Find where the given text appears and provide that cell's center as [X, Y] coordinate. 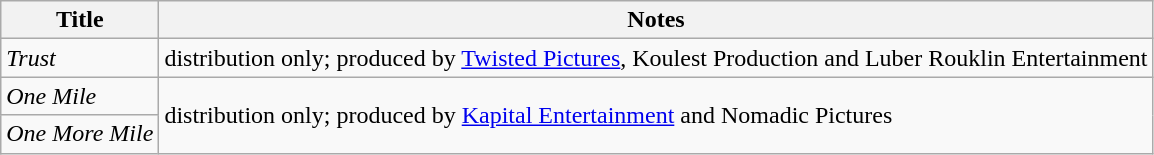
Title [80, 20]
One More Mile [80, 134]
distribution only; produced by Twisted Pictures, Koulest Production and Luber Rouklin Entertainment [656, 58]
Notes [656, 20]
Trust [80, 58]
distribution only; produced by Kapital Entertainment and Nomadic Pictures [656, 115]
One Mile [80, 96]
